Find where the given text appears and provide that cell's center as (x, y) coordinate. 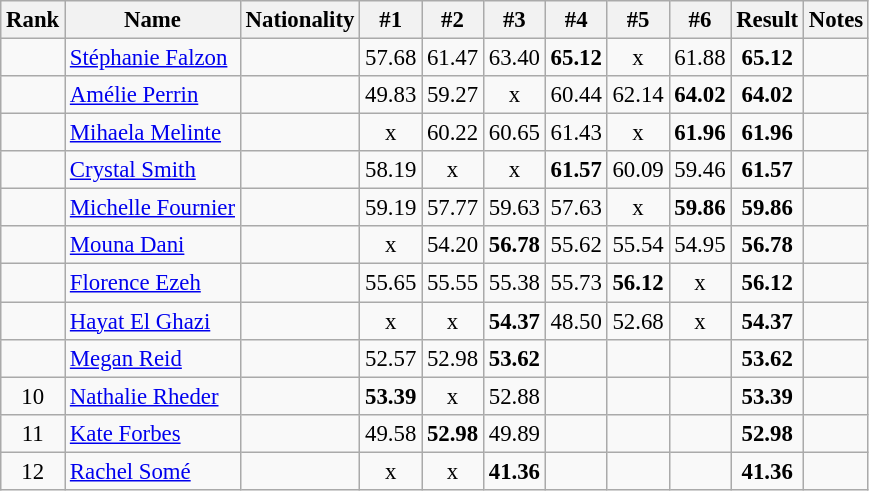
55.62 (576, 245)
#5 (638, 20)
55.65 (391, 283)
59.27 (453, 95)
52.88 (514, 396)
Nationality (300, 20)
62.14 (638, 95)
Nathalie Rheder (153, 396)
59.46 (700, 170)
61.43 (576, 133)
Megan Reid (153, 358)
48.50 (576, 321)
Result (768, 20)
60.44 (576, 95)
61.88 (700, 58)
Rank (33, 20)
49.58 (391, 433)
55.73 (576, 283)
63.40 (514, 58)
55.38 (514, 283)
55.55 (453, 283)
Mihaela Melinte (153, 133)
Crystal Smith (153, 170)
54.95 (700, 245)
49.89 (514, 433)
Mouna Dani (153, 245)
#3 (514, 20)
55.54 (638, 245)
Amélie Perrin (153, 95)
59.19 (391, 208)
60.22 (453, 133)
#6 (700, 20)
54.20 (453, 245)
Florence Ezeh (153, 283)
49.83 (391, 95)
57.77 (453, 208)
Rachel Somé (153, 471)
Stéphanie Falzon (153, 58)
57.63 (576, 208)
61.47 (453, 58)
60.09 (638, 170)
#1 (391, 20)
Notes (836, 20)
#2 (453, 20)
Name (153, 20)
#4 (576, 20)
60.65 (514, 133)
11 (33, 433)
52.68 (638, 321)
Kate Forbes (153, 433)
Michelle Fournier (153, 208)
12 (33, 471)
59.63 (514, 208)
52.57 (391, 358)
10 (33, 396)
57.68 (391, 58)
Hayat El Ghazi (153, 321)
58.19 (391, 170)
